Pinpoint the cell where the given text exists, returning its [X, Y] midpoint coordinate. 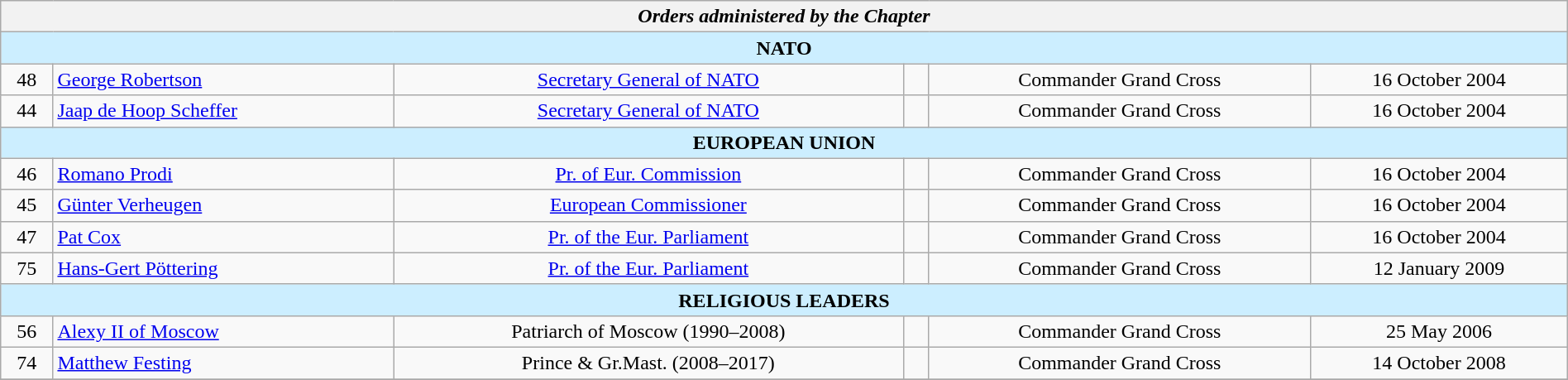
George Robertson [223, 79]
European Commissioner [648, 205]
Romano Prodi [223, 174]
EUROPEAN UNION [784, 142]
12 January 2009 [1439, 268]
74 [26, 363]
75 [26, 268]
Alexy II of Moscow [223, 331]
Prince & Gr.Mast. (2008–2017) [648, 363]
Hans-Gert Pöttering [223, 268]
56 [26, 331]
45 [26, 205]
46 [26, 174]
NATO [784, 48]
Pat Cox [223, 237]
48 [26, 79]
47 [26, 237]
25 May 2006 [1439, 331]
Patriarch of Moscow (1990–2008) [648, 331]
Pr. of Eur. Commission [648, 174]
Orders administered by the Chapter [784, 17]
Günter Verheugen [223, 205]
RELIGIOUS LEADERS [784, 300]
44 [26, 111]
14 October 2008 [1439, 363]
Matthew Festing [223, 363]
Jaap de Hoop Scheffer [223, 111]
